From the cell containing the given text, extract its center point as [X, Y] coordinate. 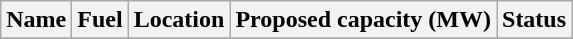
Proposed capacity (MW) [364, 20]
Location [179, 20]
Fuel [100, 20]
Status [534, 20]
Name [36, 20]
